From the cell containing the given text, extract its center point as [X, Y] coordinate. 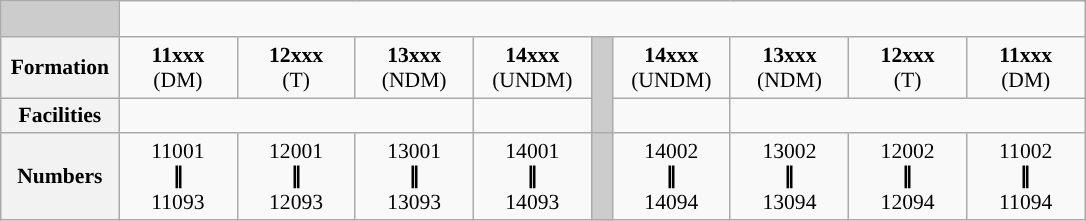
12001∥12093 [296, 178]
13002∥13094 [789, 178]
11002∥11094 [1026, 178]
11001∥11093 [178, 178]
14002∥14094 [671, 178]
Facilities [60, 116]
Numbers [60, 178]
13001∥13093 [414, 178]
14001∥14093 [532, 178]
Formation [60, 68]
12002∥12094 [908, 178]
